Identify which cell holds the provided text, then report its [X, Y] central coordinate. 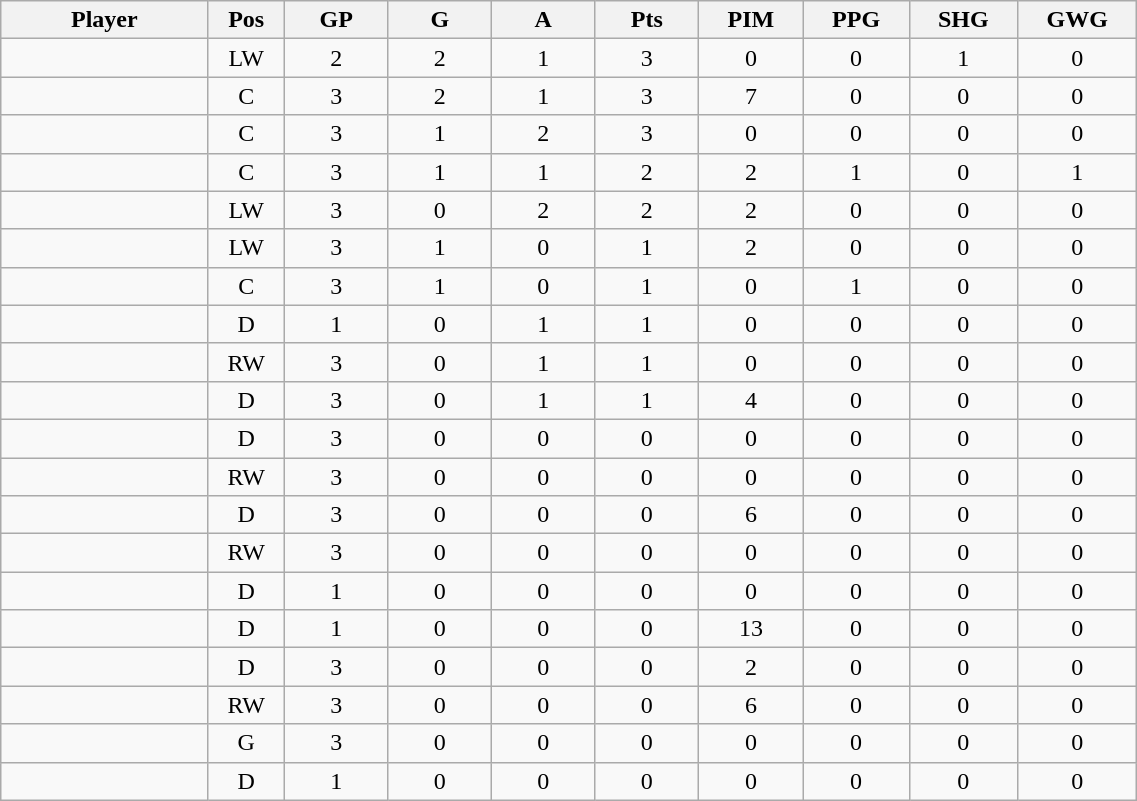
4 [752, 400]
Pos [246, 20]
GWG [1078, 20]
SHG [964, 20]
GP [336, 20]
Player [104, 20]
Pts [647, 20]
A [544, 20]
13 [752, 629]
PPG [856, 20]
7 [752, 96]
PIM [752, 20]
